Determine the (x, y) coordinate at the center of the cell enclosing the given text.  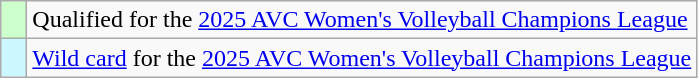
Wild card for the 2025 AVC Women's Volleyball Champions League (362, 58)
Qualified for the 2025 AVC Women's Volleyball Champions League (362, 20)
